Return the [x, y] coordinate for the center point of the cell that contains the specified text.  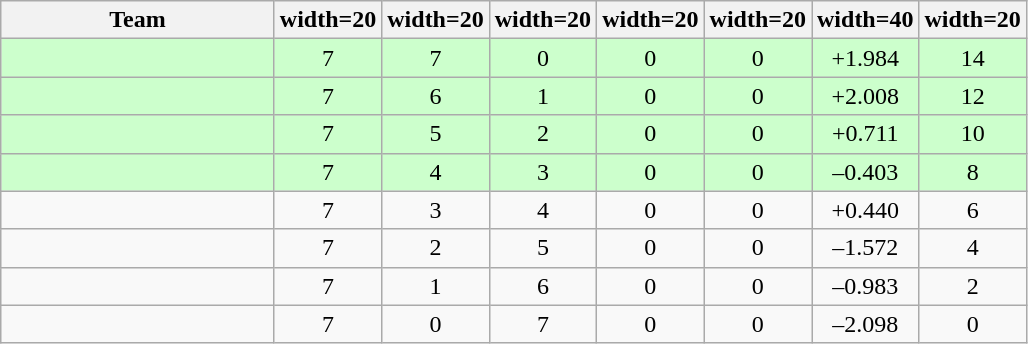
–0.983 [866, 286]
10 [972, 134]
–2.098 [866, 324]
–1.572 [866, 248]
Team [138, 20]
+0.440 [866, 210]
8 [972, 172]
+0.711 [866, 134]
12 [972, 96]
–0.403 [866, 172]
+2.008 [866, 96]
14 [972, 58]
+1.984 [866, 58]
width=40 [866, 20]
